Output the [X, Y] coordinate of the center of the cell containing the given text.  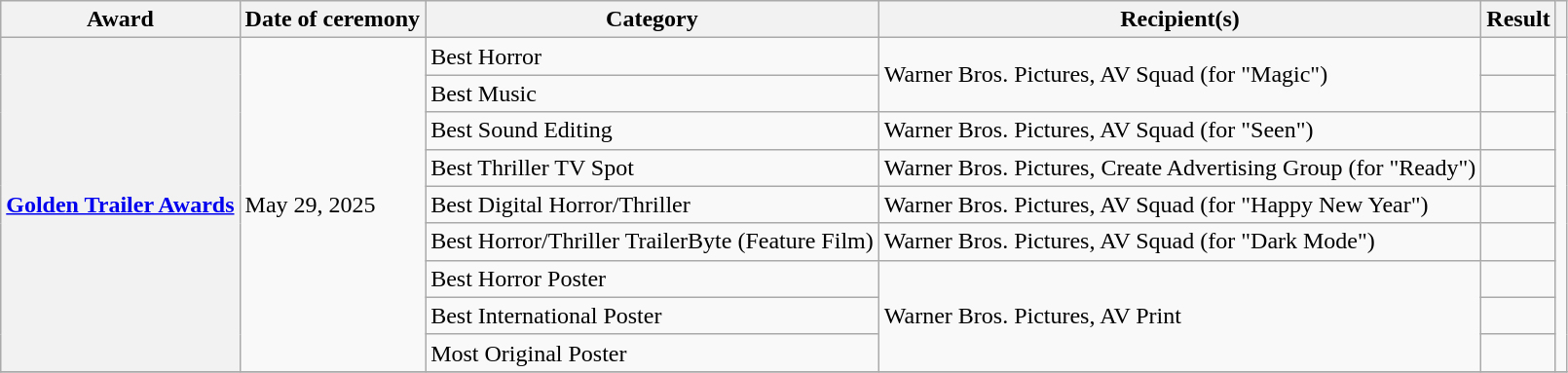
Warner Bros. Pictures, AV Squad (for "Seen") [1180, 131]
Warner Bros. Pictures, AV Squad (for "Magic") [1180, 75]
Golden Trailer Awards [121, 205]
Category [653, 19]
Date of ceremony [333, 19]
Best Sound Editing [653, 131]
Best Horror/Thriller TrailerByte (Feature Film) [653, 242]
Best Thriller TV Spot [653, 168]
May 29, 2025 [333, 205]
Warner Bros. Pictures, Create Advertising Group (for "Ready") [1180, 168]
Most Original Poster [653, 353]
Best Digital Horror/Thriller [653, 205]
Best Horror Poster [653, 279]
Warner Bros. Pictures, AV Squad (for "Dark Mode") [1180, 242]
Recipient(s) [1180, 19]
Result [1518, 19]
Best International Poster [653, 316]
Warner Bros. Pictures, AV Squad (for "Happy New Year") [1180, 205]
Warner Bros. Pictures, AV Print [1180, 316]
Award [121, 19]
Best Music [653, 93]
Best Horror [653, 56]
